Return (X, Y) of the center of cell containing provided text 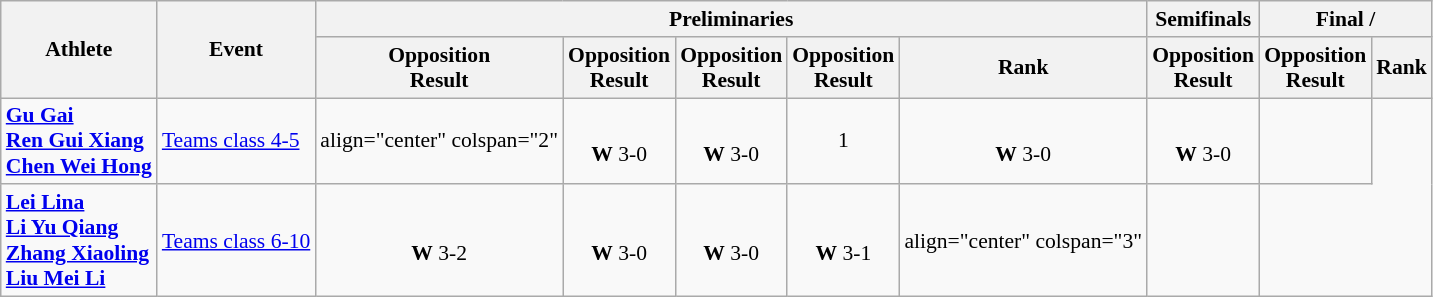
1 (843, 142)
align="center" colspan="2" (439, 142)
Final / (1346, 19)
Gu Gai Ren Gui Xiang Chen Wei Hong (79, 142)
Preliminaries (731, 19)
Event (236, 50)
Athlete (79, 50)
Teams class 4-5 (236, 142)
align="center" colspan="3" (1023, 241)
W 3-2 (439, 241)
Semifinals (1203, 19)
W 3-1 (843, 241)
Teams class 6-10 (236, 241)
Lei Lina Li Yu Qiang Zhang Xiaoling Liu Mei Li (79, 241)
